For the text-containing cell, return its midpoint in (X, Y) coordinate format. 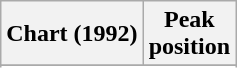
Chart (1992) (72, 34)
Peakposition (189, 34)
